Pinpoint the cell where the given text exists, returning its [X, Y] midpoint coordinate. 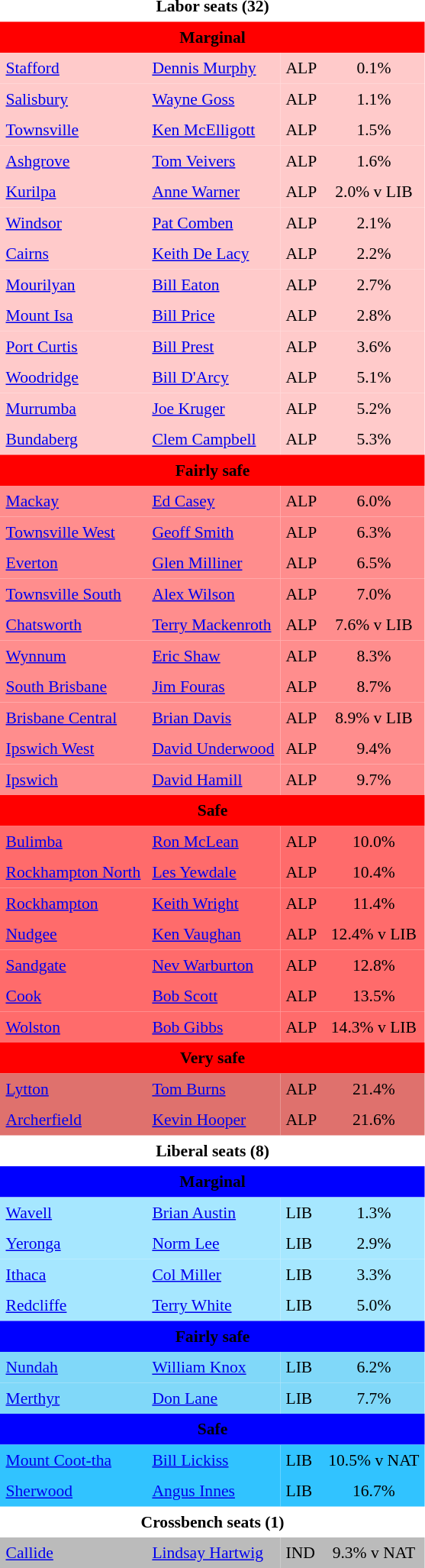
Wavell [73, 1212]
5.3% [374, 439]
0.1% [374, 68]
8.7% [374, 687]
Yeronga [73, 1243]
2.7% [374, 284]
Dennis Murphy [214, 68]
10.0% [374, 841]
Windsor [73, 222]
Kevin Hooper [214, 1120]
2.2% [374, 254]
Clem Campbell [214, 439]
10.5% v NAT [374, 1460]
Salisbury [73, 99]
Brisbane Central [73, 717]
Stafford [73, 68]
Archerfield [73, 1120]
9.3% v NAT [374, 1553]
Cairns [73, 254]
Ken McElligott [214, 130]
Mount Coot-tha [73, 1460]
6.0% [374, 501]
Cook [73, 996]
Bill Prest [214, 346]
Bob Scott [214, 996]
6.2% [374, 1367]
Col Miller [214, 1274]
Townsville South [73, 593]
Very safe [212, 1058]
9.4% [374, 748]
Merthyr [73, 1398]
Ipswich West [73, 748]
IND [301, 1553]
Bill Lickiss [214, 1460]
1.3% [374, 1212]
14.3% v LIB [374, 1026]
1.1% [374, 99]
Don Lane [214, 1398]
Mount Isa [73, 315]
Nudgee [73, 934]
6.3% [374, 532]
Lindsay Hartwig [214, 1553]
5.0% [374, 1305]
Ashgrove [73, 160]
Wolston [73, 1026]
8.9% v LIB [374, 717]
Mackay [73, 501]
William Knox [214, 1367]
Terry White [214, 1305]
13.5% [374, 996]
Glen Milliner [214, 563]
Jim Fouras [214, 687]
Chatsworth [73, 625]
6.5% [374, 563]
16.7% [374, 1491]
Alex Wilson [214, 593]
Nev Warburton [214, 965]
Callide [73, 1553]
Port Curtis [73, 346]
Kurilpa [73, 192]
Ithaca [73, 1274]
Woodridge [73, 377]
2.1% [374, 222]
Eric Shaw [214, 655]
Norm Lee [214, 1243]
Tom Burns [214, 1088]
Lytton [73, 1088]
12.4% v LIB [374, 934]
Mourilyan [73, 284]
Bob Gibbs [214, 1026]
South Brisbane [73, 687]
Joe Kruger [214, 408]
10.4% [374, 872]
21.4% [374, 1088]
Townsville West [73, 532]
2.9% [374, 1243]
Rockhampton North [73, 872]
Brian Davis [214, 717]
Anne Warner [214, 192]
David Hamill [214, 779]
Wynnum [73, 655]
Bundaberg [73, 439]
Nundah [73, 1367]
2.8% [374, 315]
Rockhampton [73, 903]
Wayne Goss [214, 99]
Ken Vaughan [214, 934]
7.6% v LIB [374, 625]
Ipswich [73, 779]
Terry Mackenroth [214, 625]
Bulimba [73, 841]
Bill Price [214, 315]
Pat Comben [214, 222]
Keith De Lacy [214, 254]
1.5% [374, 130]
Sandgate [73, 965]
Everton [73, 563]
Brian Austin [214, 1212]
Sherwood [73, 1491]
Murrumba [73, 408]
Tom Veivers [214, 160]
8.3% [374, 655]
Bill D'Arcy [214, 377]
Geoff Smith [214, 532]
Townsville [73, 130]
7.7% [374, 1398]
21.6% [374, 1120]
Keith Wright [214, 903]
Angus Innes [214, 1491]
3.3% [374, 1274]
5.1% [374, 377]
12.8% [374, 965]
3.6% [374, 346]
1.6% [374, 160]
Redcliffe [73, 1305]
9.7% [374, 779]
Bill Eaton [214, 284]
Les Yewdale [214, 872]
David Underwood [214, 748]
7.0% [374, 593]
Ed Casey [214, 501]
11.4% [374, 903]
Crossbench seats (1) [212, 1521]
5.2% [374, 408]
Liberal seats (8) [212, 1150]
2.0% v LIB [374, 192]
Ron McLean [214, 841]
